Pinpoint the cell where the given text exists, returning its (X, Y) midpoint coordinate. 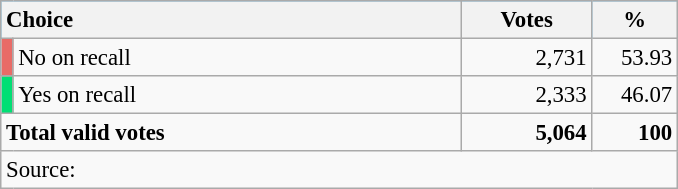
Source: (340, 170)
53.93 (635, 58)
Total valid votes (232, 133)
100 (635, 133)
% (635, 20)
5,064 (526, 133)
46.07 (635, 95)
Yes on recall (237, 95)
Votes (526, 20)
2,333 (526, 95)
No on recall (237, 58)
2,731 (526, 58)
Choice (232, 20)
